Capture the cell that displays the provided text and extract its (x, y) central coordinate. 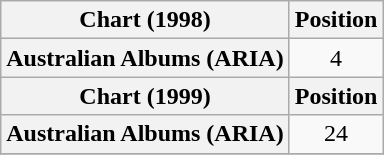
Chart (1999) (145, 96)
4 (336, 58)
24 (336, 134)
Chart (1998) (145, 20)
